Capture the cell that displays the provided text and extract its (X, Y) central coordinate. 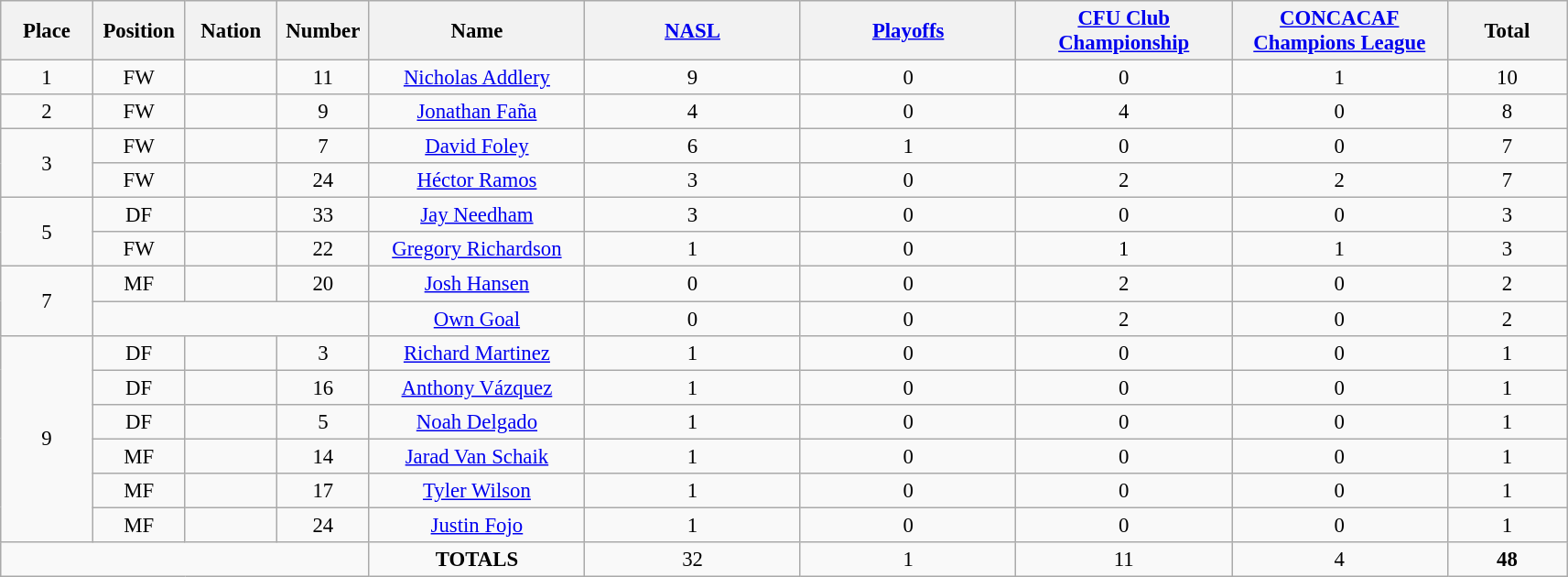
NASL (693, 31)
32 (693, 560)
6 (693, 147)
TOTALS (477, 560)
Justin Fojo (477, 525)
Jay Needham (477, 215)
Jarad Van Schaik (477, 456)
Richard Martinez (477, 353)
Name (477, 31)
14 (324, 456)
Playoffs (908, 31)
Own Goal (477, 319)
8 (1507, 112)
Total (1507, 31)
Noah Delgado (477, 421)
Place (48, 31)
10 (1507, 78)
Josh Hansen (477, 284)
48 (1507, 560)
Jonathan Faña (477, 112)
Tyler Wilson (477, 491)
Héctor Ramos (477, 180)
16 (324, 387)
Nicholas Addlery (477, 78)
20 (324, 284)
David Foley (477, 147)
22 (324, 250)
33 (324, 215)
Anthony Vázquez (477, 387)
Number (324, 31)
CONCACAF Champions League (1340, 31)
Nation (231, 31)
Gregory Richardson (477, 250)
17 (324, 491)
Position (139, 31)
CFU Club Championship (1124, 31)
